Find where the given text appears and provide that cell's center as (x, y) coordinate. 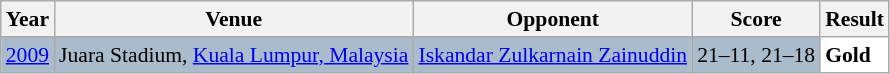
Iskandar Zulkarnain Zainuddin (552, 55)
2009 (28, 55)
Gold (854, 55)
21–11, 21–18 (756, 55)
Score (756, 19)
Result (854, 19)
Juara Stadium, Kuala Lumpur, Malaysia (234, 55)
Year (28, 19)
Venue (234, 19)
Opponent (552, 19)
